Return the (X, Y) coordinate for the center point of the cell that contains the specified text.  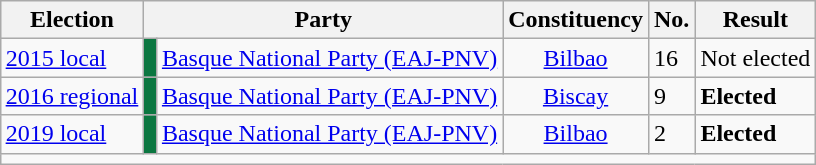
2019 local (72, 134)
No. (671, 20)
Election (72, 20)
2015 local (72, 58)
Biscay (576, 96)
9 (671, 96)
Result (756, 20)
2 (671, 134)
Not elected (756, 58)
Party (324, 20)
Constituency (576, 20)
16 (671, 58)
2016 regional (72, 96)
